Return (x, y) of the center of cell containing provided text 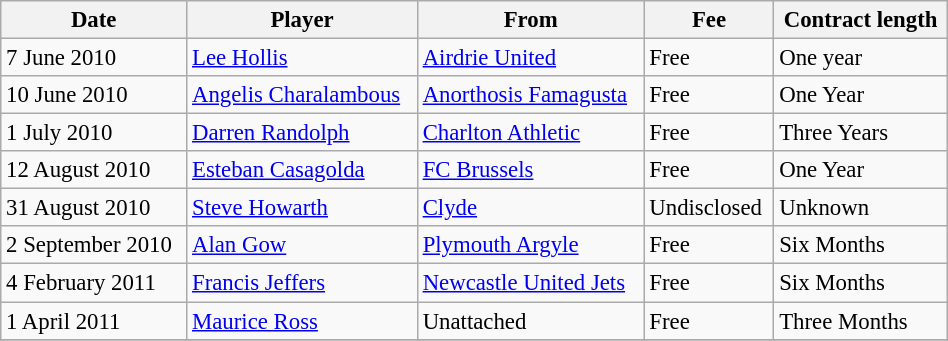
Airdrie United (530, 58)
Player (302, 20)
Alan Gow (302, 245)
Undisclosed (709, 208)
1 July 2010 (94, 133)
Steve Howarth (302, 208)
Maurice Ross (302, 321)
Three Years (860, 133)
Darren Randolph (302, 133)
7 June 2010 (94, 58)
Francis Jeffers (302, 283)
FC Brussels (530, 170)
Fee (709, 20)
Three Months (860, 321)
Newcastle United Jets (530, 283)
One year (860, 58)
Contract length (860, 20)
Unknown (860, 208)
Angelis Charalambous (302, 95)
Lee Hollis (302, 58)
Esteban Casagolda (302, 170)
Clyde (530, 208)
Unattached (530, 321)
1 April 2011 (94, 321)
2 September 2010 (94, 245)
Plymouth Argyle (530, 245)
From (530, 20)
10 June 2010 (94, 95)
12 August 2010 (94, 170)
Anorthosis Famagusta (530, 95)
Date (94, 20)
Charlton Athletic (530, 133)
4 February 2011 (94, 283)
31 August 2010 (94, 208)
